Scan for the cell matching the given text and deliver its (X, Y) coordinate at center. 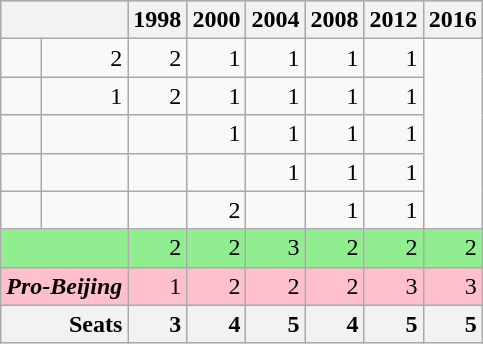
1998 (158, 20)
Pro-Beijing (64, 286)
2016 (452, 20)
2000 (216, 20)
2012 (394, 20)
2008 (334, 20)
2004 (276, 20)
Seats (64, 324)
